Pinpoint the cell where the given text exists, returning its (x, y) midpoint coordinate. 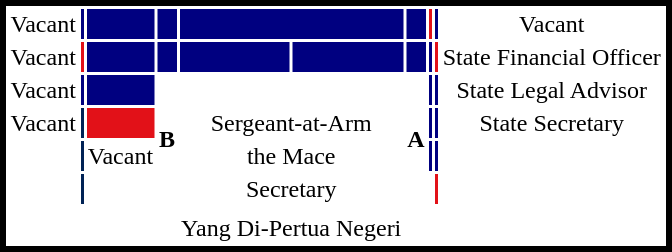
State Legal Advisor (552, 90)
State Financial Officer (552, 57)
B (168, 140)
A (416, 140)
Yang Di-Pertua Negeri (292, 228)
Secretary (292, 189)
the Mace (292, 156)
State Secretary (552, 123)
Sergeant-at-Arm (292, 123)
